Search for the cell housing the specified text and yield its [x, y] center coordinate. 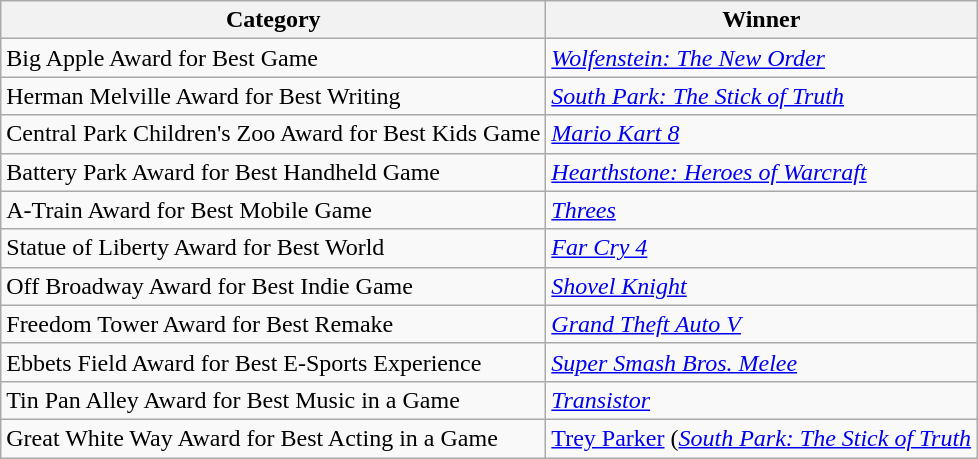
Trey Parker (South Park: The Stick of Truth [762, 438]
Threes [762, 210]
Battery Park Award for Best Handheld Game [274, 172]
South Park: The Stick of Truth [762, 96]
Shovel Knight [762, 286]
Off Broadway Award for Best Indie Game [274, 286]
Tin Pan Alley Award for Best Music in a Game [274, 400]
Ebbets Field Award for Best E-Sports Experience [274, 362]
Statue of Liberty Award for Best World [274, 248]
Freedom Tower Award for Best Remake [274, 324]
Grand Theft Auto V [762, 324]
Transistor [762, 400]
Far Cry 4 [762, 248]
Herman Melville Award for Best Writing [274, 96]
Super Smash Bros. Melee [762, 362]
Winner [762, 20]
Mario Kart 8 [762, 134]
Hearthstone: Heroes of Warcraft [762, 172]
Central Park Children's Zoo Award for Best Kids Game [274, 134]
A-Train Award for Best Mobile Game [274, 210]
Big Apple Award for Best Game [274, 58]
Great White Way Award for Best Acting in a Game [274, 438]
Category [274, 20]
Wolfenstein: The New Order [762, 58]
